Find where the given text appears and provide that cell's center as (X, Y) coordinate. 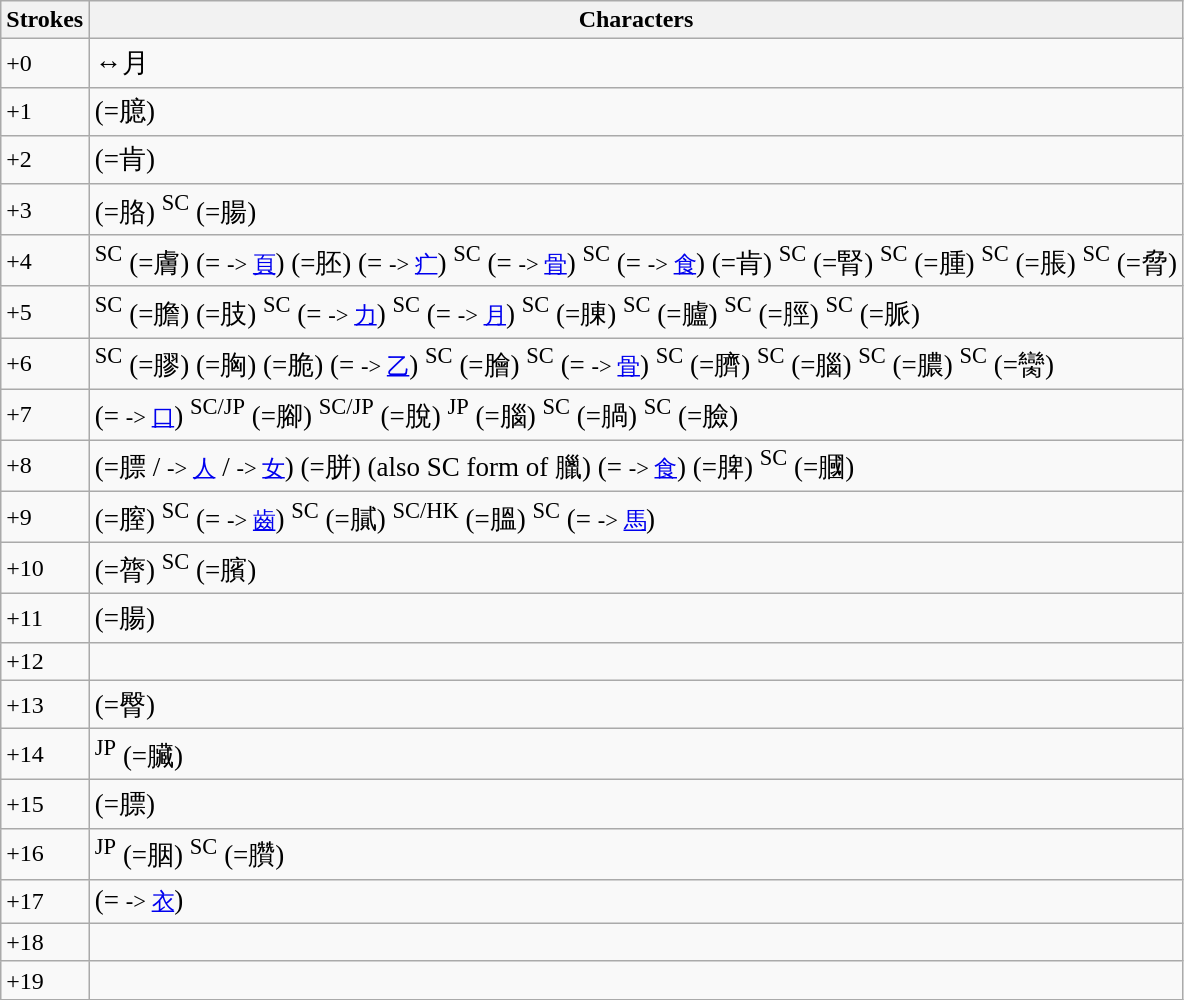
+17 (45, 901)
↔月 (636, 63)
+1 (45, 111)
(=膂) SC (=臏) (636, 568)
(=膘 / -> 人 / -> 女) (=胼) (also SC form of 臘) (= -> 食) (=脾) SC (=膕) (636, 466)
+18 (45, 942)
JP (=胭) SC (=臢) (636, 854)
+10 (45, 568)
(= -> 口) SC/JP (=腳) SC/JP (=脫) JP (=腦) SC (=腡) SC (=臉) (636, 414)
SC (=膽) (=肢) SC (= -> 力) SC (= -> 月) SC (=腖) SC (=臚) SC (=脛) SC (=脈) (636, 312)
+14 (45, 754)
+19 (45, 980)
+0 (45, 63)
(=膣) SC (= -> 齒) SC (=膩) SC/HK (=膃) SC (= -> 馬) (636, 516)
+15 (45, 804)
(=腸) (636, 618)
+16 (45, 854)
+4 (45, 260)
(=胳) SC (=腸) (636, 210)
+6 (45, 364)
+13 (45, 704)
SC (=膚) (= -> 頁) (=胚) (= -> 疒) SC (= -> 骨) SC (= -> 食) (=肯) SC (=腎) SC (=腫) SC (=脹) SC (=脅) (636, 260)
+7 (45, 414)
(=膘) (636, 804)
+5 (45, 312)
Characters (636, 20)
+9 (45, 516)
+2 (45, 159)
JP (=臟) (636, 754)
(=臆) (636, 111)
SC (=膠) (=胸) (=脆) (= -> 乙) SC (=膾) SC (= -> 骨) SC (=臍) SC (=腦) SC (=膿) SC (=臠) (636, 364)
+12 (45, 661)
(=肯) (636, 159)
Strokes (45, 20)
(= -> 衣) (636, 901)
+3 (45, 210)
+8 (45, 466)
+11 (45, 618)
(=臀) (636, 704)
